Locate the cell with the specified text and output its (X, Y) center coordinate. 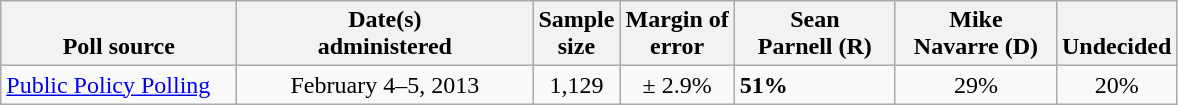
20% (1116, 85)
February 4–5, 2013 (385, 85)
Date(s)administered (385, 34)
Samplesize (576, 34)
1,129 (576, 85)
Undecided (1116, 34)
29% (976, 85)
Margin oferror (677, 34)
51% (814, 85)
SeanParnell (R) (814, 34)
Poll source (119, 34)
± 2.9% (677, 85)
Public Policy Polling (119, 85)
MikeNavarre (D) (976, 34)
